Find where the given text appears and provide that cell's center as (X, Y) coordinate. 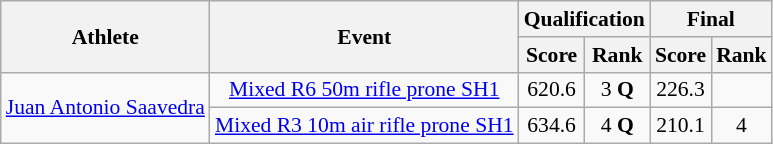
Mixed R3 10m air rifle prone SH1 (364, 126)
620.6 (552, 90)
Event (364, 36)
Juan Antonio Saavedra (106, 108)
Athlete (106, 36)
210.1 (680, 126)
Final (711, 19)
Qualification (584, 19)
634.6 (552, 126)
226.3 (680, 90)
4 (742, 126)
4 Q (618, 126)
3 Q (618, 90)
Mixed R6 50m rifle prone SH1 (364, 90)
